Provide the (X, Y) coordinate of the cell's center where the given text is located.  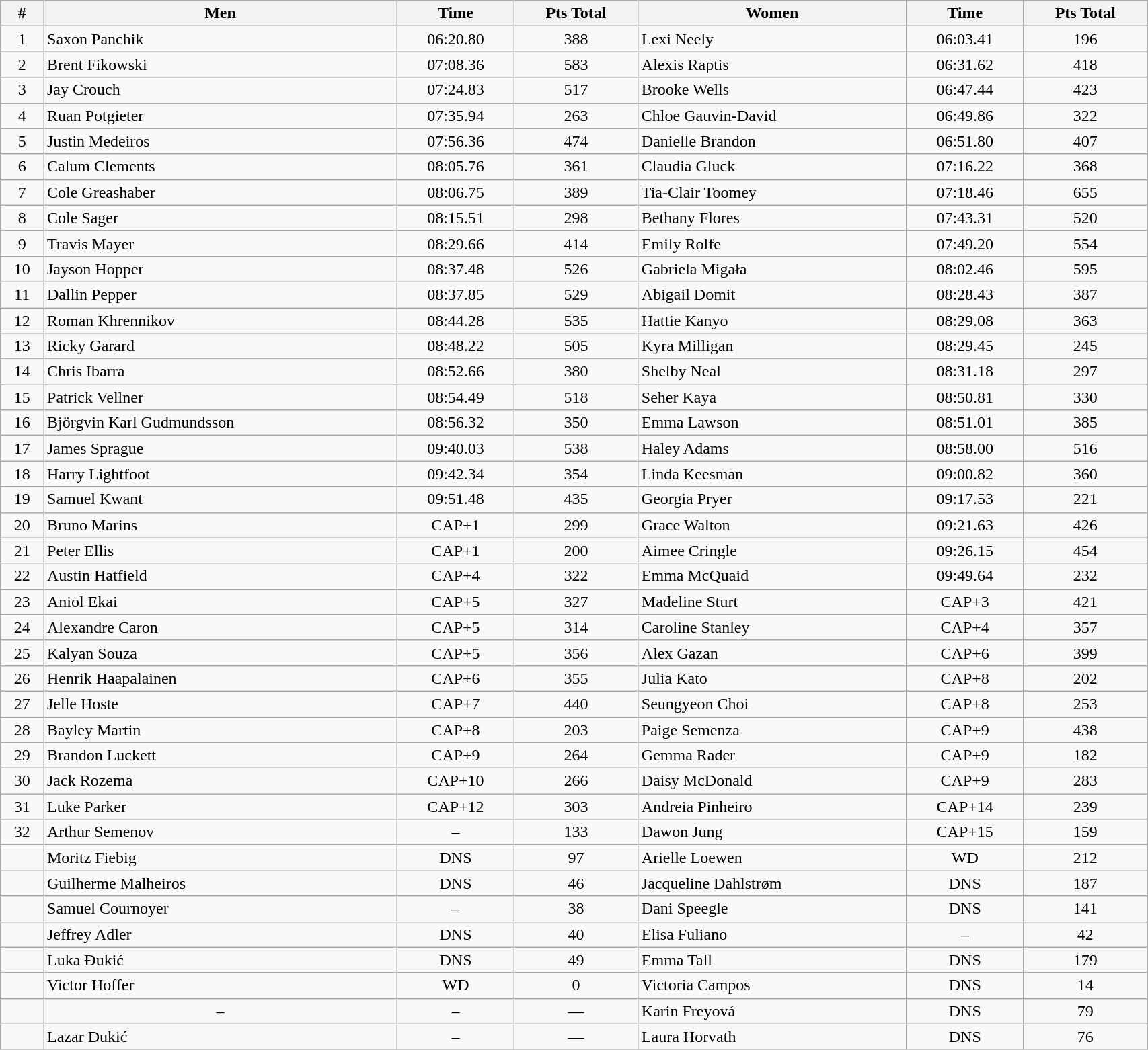
407 (1085, 141)
Guilherme Malheiros (220, 883)
27 (22, 704)
Jeffrey Adler (220, 934)
97 (576, 858)
09:26.15 (965, 551)
13 (22, 346)
9 (22, 243)
363 (1085, 321)
Lexi Neely (772, 39)
08:50.81 (965, 397)
07:16.22 (965, 167)
32 (22, 832)
08:29.08 (965, 321)
Peter Ellis (220, 551)
202 (1085, 678)
8 (22, 218)
1 (22, 39)
538 (576, 448)
25 (22, 653)
Madeline Sturt (772, 602)
40 (576, 934)
Tia-Clair Toomey (772, 192)
16 (22, 423)
Harry Lightfoot (220, 474)
08:54.49 (455, 397)
Alexandre Caron (220, 627)
Seungyeon Choi (772, 704)
06:49.86 (965, 116)
245 (1085, 346)
200 (576, 551)
196 (1085, 39)
09:00.82 (965, 474)
07:24.83 (455, 90)
Dallin Pepper (220, 294)
James Sprague (220, 448)
Henrik Haapalainen (220, 678)
303 (576, 807)
Moritz Fiebig (220, 858)
CAP+10 (455, 781)
26 (22, 678)
09:42.34 (455, 474)
388 (576, 39)
505 (576, 346)
Arthur Semenov (220, 832)
Seher Kaya (772, 397)
08:28.43 (965, 294)
07:56.36 (455, 141)
387 (1085, 294)
Hattie Kanyo (772, 321)
Victor Hoffer (220, 985)
179 (1085, 960)
# (22, 13)
474 (576, 141)
399 (1085, 653)
12 (22, 321)
418 (1085, 65)
Kyra Milligan (772, 346)
595 (1085, 269)
Justin Medeiros (220, 141)
Chris Ibarra (220, 372)
Danielle Brandon (772, 141)
526 (576, 269)
CAP+7 (455, 704)
06:47.44 (965, 90)
42 (1085, 934)
426 (1085, 525)
Brent Fikowski (220, 65)
Jelle Hoste (220, 704)
17 (22, 448)
221 (1085, 499)
Bayley Martin (220, 729)
Ricky Garard (220, 346)
08:06.75 (455, 192)
203 (576, 729)
Georgia Pryer (772, 499)
516 (1085, 448)
535 (576, 321)
CAP+3 (965, 602)
08:37.85 (455, 294)
5 (22, 141)
239 (1085, 807)
08:58.00 (965, 448)
08:02.46 (965, 269)
31 (22, 807)
Paige Semenza (772, 729)
266 (576, 781)
2 (22, 65)
421 (1085, 602)
Aimee Cringle (772, 551)
Laura Horvath (772, 1037)
Jack Rozema (220, 781)
Shelby Neal (772, 372)
Alexis Raptis (772, 65)
Aniol Ekai (220, 602)
Women (772, 13)
Gabriela Migała (772, 269)
Karin Freyová (772, 1011)
29 (22, 756)
297 (1085, 372)
Elisa Fuliano (772, 934)
15 (22, 397)
09:40.03 (455, 448)
414 (576, 243)
Jayson Hopper (220, 269)
133 (576, 832)
08:56.32 (455, 423)
18 (22, 474)
Jacqueline Dahlstrøm (772, 883)
Austin Hatfield (220, 576)
298 (576, 218)
CAP+12 (455, 807)
10 (22, 269)
CAP+14 (965, 807)
06:51.80 (965, 141)
CAP+15 (965, 832)
Grace Walton (772, 525)
0 (576, 985)
253 (1085, 704)
30 (22, 781)
76 (1085, 1037)
Luke Parker (220, 807)
299 (576, 525)
350 (576, 423)
Ruan Potgieter (220, 116)
283 (1085, 781)
08:44.28 (455, 321)
38 (576, 909)
19 (22, 499)
Samuel Kwant (220, 499)
Abigail Domit (772, 294)
Andreia Pinheiro (772, 807)
Cole Sager (220, 218)
Emma Tall (772, 960)
Emma Lawson (772, 423)
361 (576, 167)
07:08.36 (455, 65)
08:51.01 (965, 423)
Julia Kato (772, 678)
232 (1085, 576)
Jay Crouch (220, 90)
06:31.62 (965, 65)
354 (576, 474)
263 (576, 116)
23 (22, 602)
Dawon Jung (772, 832)
Caroline Stanley (772, 627)
07:35.94 (455, 116)
Patrick Vellner (220, 397)
212 (1085, 858)
21 (22, 551)
06:03.41 (965, 39)
Brooke Wells (772, 90)
Men (220, 13)
389 (576, 192)
423 (1085, 90)
330 (1085, 397)
655 (1085, 192)
79 (1085, 1011)
4 (22, 116)
Haley Adams (772, 448)
Calum Clements (220, 167)
Arielle Loewen (772, 858)
Emma McQuaid (772, 576)
49 (576, 960)
Björgvin Karl Gudmundsson (220, 423)
Luka Đukić (220, 960)
Bruno Marins (220, 525)
Cole Greashaber (220, 192)
06:20.80 (455, 39)
Dani Speegle (772, 909)
385 (1085, 423)
Travis Mayer (220, 243)
554 (1085, 243)
380 (576, 372)
22 (22, 576)
Lazar Đukić (220, 1037)
Linda Keesman (772, 474)
141 (1085, 909)
517 (576, 90)
08:31.18 (965, 372)
08:29.66 (455, 243)
08:15.51 (455, 218)
187 (1085, 883)
520 (1085, 218)
07:18.46 (965, 192)
Kalyan Souza (220, 653)
159 (1085, 832)
09:21.63 (965, 525)
3 (22, 90)
Claudia Gluck (772, 167)
583 (576, 65)
357 (1085, 627)
11 (22, 294)
08:37.48 (455, 269)
Brandon Luckett (220, 756)
368 (1085, 167)
440 (576, 704)
264 (576, 756)
6 (22, 167)
07:49.20 (965, 243)
07:43.31 (965, 218)
360 (1085, 474)
08:52.66 (455, 372)
182 (1085, 756)
28 (22, 729)
08:48.22 (455, 346)
Alex Gazan (772, 653)
Bethany Flores (772, 218)
Chloe Gauvin-David (772, 116)
314 (576, 627)
24 (22, 627)
46 (576, 883)
Roman Khrennikov (220, 321)
Victoria Campos (772, 985)
438 (1085, 729)
435 (576, 499)
Samuel Cournoyer (220, 909)
08:29.45 (965, 346)
529 (576, 294)
Saxon Panchik (220, 39)
454 (1085, 551)
518 (576, 397)
20 (22, 525)
Emily Rolfe (772, 243)
09:49.64 (965, 576)
09:51.48 (455, 499)
09:17.53 (965, 499)
08:05.76 (455, 167)
Daisy McDonald (772, 781)
7 (22, 192)
Gemma Rader (772, 756)
327 (576, 602)
356 (576, 653)
355 (576, 678)
